Identify which cell holds the provided text, then report its (X, Y) central coordinate. 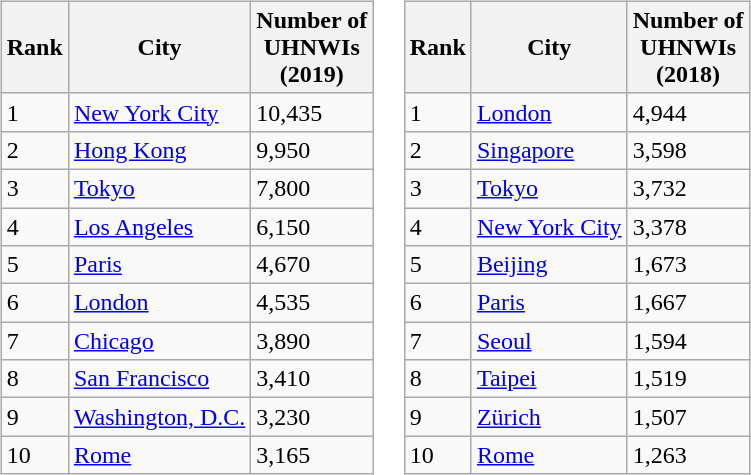
4,944 (688, 112)
Washington, D.C. (159, 417)
1,667 (688, 303)
3,732 (688, 188)
6,150 (312, 227)
4,670 (312, 265)
9,950 (312, 150)
Taipei (549, 379)
Los Angeles (159, 227)
San Francisco (159, 379)
1,263 (688, 455)
3,410 (312, 379)
3,165 (312, 455)
3,230 (312, 417)
3,598 (688, 150)
Hong Kong (159, 150)
Beijing (549, 265)
1,519 (688, 379)
3,890 (312, 341)
1,673 (688, 265)
Chicago (159, 341)
Zürich (549, 417)
4,535 (312, 303)
Singapore (549, 150)
3,378 (688, 227)
1,507 (688, 417)
Number ofUHNWIs(2018) (688, 47)
Seoul (549, 341)
1,594 (688, 341)
7,800 (312, 188)
10,435 (312, 112)
Number ofUHNWIs(2019) (312, 47)
